Find where the given text appears and provide that cell's center as (x, y) coordinate. 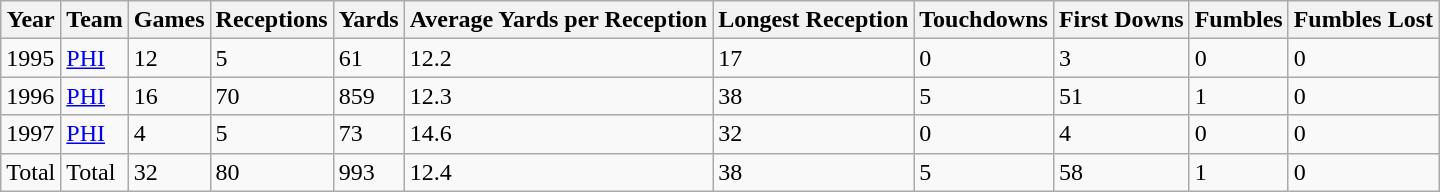
51 (1121, 96)
3 (1121, 58)
Yards (368, 20)
12.2 (558, 58)
859 (368, 96)
Average Yards per Reception (558, 20)
Team (95, 20)
1996 (31, 96)
70 (272, 96)
993 (368, 172)
17 (814, 58)
First Downs (1121, 20)
Fumbles (1238, 20)
58 (1121, 172)
Games (169, 20)
61 (368, 58)
14.6 (558, 134)
Fumbles Lost (1363, 20)
Year (31, 20)
80 (272, 172)
12.4 (558, 172)
73 (368, 134)
Touchdowns (984, 20)
12.3 (558, 96)
12 (169, 58)
1997 (31, 134)
1995 (31, 58)
16 (169, 96)
Receptions (272, 20)
Longest Reception (814, 20)
